Provide the [X, Y] coordinate of the cell's center where the given text is located.  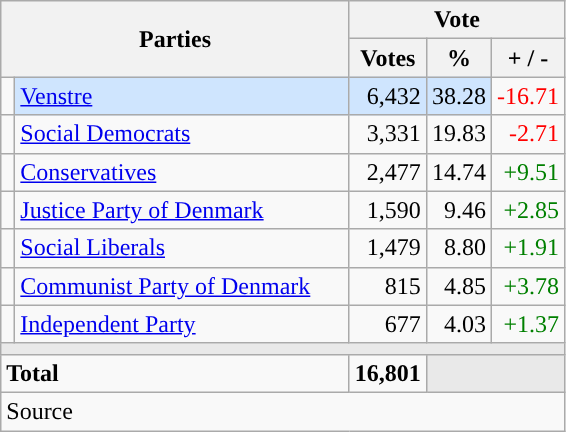
Votes [388, 58]
815 [388, 286]
3,331 [388, 134]
+ / - [528, 58]
+1.37 [528, 324]
-16.71 [528, 96]
% [458, 58]
6,432 [388, 96]
Source [283, 411]
Venstre [182, 96]
Parties [176, 39]
+1.91 [528, 248]
Justice Party of Denmark [182, 210]
+3.78 [528, 286]
1,590 [388, 210]
+9.51 [528, 172]
4.85 [458, 286]
1,479 [388, 248]
Social Democrats [182, 134]
-2.71 [528, 134]
19.83 [458, 134]
677 [388, 324]
16,801 [388, 373]
14.74 [458, 172]
8.80 [458, 248]
2,477 [388, 172]
38.28 [458, 96]
Conservatives [182, 172]
+2.85 [528, 210]
9.46 [458, 210]
Social Liberals [182, 248]
Independent Party [182, 324]
Vote [456, 20]
Total [176, 373]
4.03 [458, 324]
Communist Party of Denmark [182, 286]
